Determine the (x, y) coordinate at the center of the cell enclosing the given text.  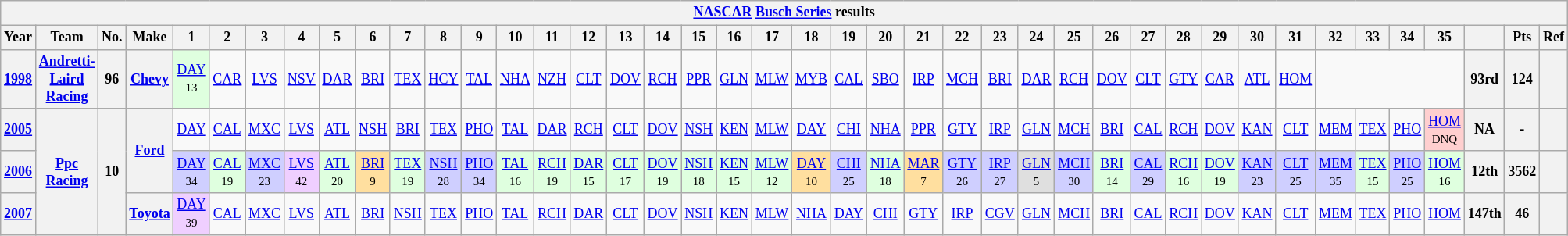
33 (1373, 38)
12th (1484, 172)
IRP27 (1000, 172)
14 (663, 38)
Year (19, 38)
25 (1074, 38)
TAL16 (516, 172)
TEX15 (1373, 172)
Team (66, 38)
1 (191, 38)
2005 (19, 130)
29 (1220, 38)
96 (113, 79)
34 (1408, 38)
NSV (302, 79)
ATL20 (338, 172)
TEX19 (408, 172)
Ref (1554, 38)
No. (113, 38)
SBO (885, 79)
Andretti-Laird Racing (66, 79)
Ford (150, 150)
28 (1184, 38)
3 (265, 38)
DAY13 (191, 79)
5 (338, 38)
PHO25 (1408, 172)
Pts (1522, 38)
NSH18 (698, 172)
24 (1036, 38)
15 (698, 38)
MAR7 (923, 172)
2006 (19, 172)
RCH19 (552, 172)
30 (1257, 38)
16 (734, 38)
31 (1295, 38)
CAL19 (227, 172)
RCH16 (1184, 172)
CGV (1000, 214)
MEM35 (1336, 172)
PHO34 (480, 172)
BRI9 (373, 172)
8 (444, 38)
Toyota (150, 214)
124 (1522, 79)
GLN5 (1036, 172)
HCY (444, 79)
26 (1112, 38)
11 (552, 38)
GTY26 (963, 172)
23 (1000, 38)
35 (1445, 38)
4 (302, 38)
1998 (19, 79)
9 (480, 38)
MXC23 (265, 172)
20 (885, 38)
3562 (1522, 172)
DAY34 (191, 172)
13 (626, 38)
CAL29 (1148, 172)
NASCAR Busch Series results (784, 13)
HOM16 (1445, 172)
DAY39 (191, 214)
CLT25 (1295, 172)
HOMDNQ (1445, 130)
CHI25 (848, 172)
27 (1148, 38)
2007 (19, 214)
6 (373, 38)
DAY10 (812, 172)
32 (1336, 38)
BRI14 (1112, 172)
2 (227, 38)
21 (923, 38)
22 (963, 38)
Make (150, 38)
18 (812, 38)
Ppc Racing (66, 172)
NHA18 (885, 172)
93rd (1484, 79)
46 (1522, 214)
KAN23 (1257, 172)
MLW12 (772, 172)
Chevy (150, 79)
NA (1484, 130)
17 (772, 38)
LVS42 (302, 172)
CLT17 (626, 172)
NSH28 (444, 172)
7 (408, 38)
- (1522, 130)
MYB (812, 79)
12 (589, 38)
KEN15 (734, 172)
147th (1484, 214)
DAR15 (589, 172)
MCH30 (1074, 172)
NZH (552, 79)
19 (848, 38)
